Find where the given text appears and provide that cell's center as (X, Y) coordinate. 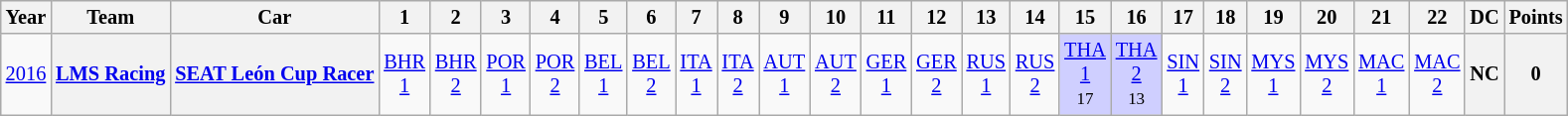
RUS1 (986, 74)
0 (1536, 74)
GER1 (886, 74)
ITA1 (697, 74)
LMS Racing (110, 74)
Points (1536, 17)
POR1 (505, 74)
20 (1327, 17)
SIN1 (1182, 74)
13 (986, 17)
BEL2 (651, 74)
4 (554, 17)
16 (1137, 17)
22 (1437, 17)
Car (274, 17)
15 (1085, 17)
2016 (26, 74)
MYS2 (1327, 74)
18 (1226, 17)
DC (1485, 17)
BHR2 (456, 74)
10 (836, 17)
AUT1 (785, 74)
9 (785, 17)
MYS1 (1273, 74)
POR2 (554, 74)
NC (1485, 74)
11 (886, 17)
BEL1 (603, 74)
GER2 (936, 74)
RUS2 (1035, 74)
19 (1273, 17)
BHR1 (404, 74)
ITA2 (738, 74)
Year (26, 17)
8 (738, 17)
SIN2 (1226, 74)
12 (936, 17)
6 (651, 17)
1 (404, 17)
Team (110, 17)
3 (505, 17)
14 (1035, 17)
MAC2 (1437, 74)
MAC1 (1381, 74)
SEAT León Cup Racer (274, 74)
THA117 (1085, 74)
2 (456, 17)
5 (603, 17)
7 (697, 17)
21 (1381, 17)
THA213 (1137, 74)
17 (1182, 17)
AUT2 (836, 74)
